Return (X, Y) of the center of cell containing provided text 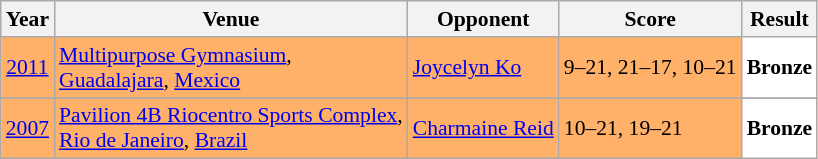
Joycelyn Ko (484, 68)
2011 (28, 68)
Pavilion 4B Riocentro Sports Complex,Rio de Janeiro, Brazil (231, 128)
Result (780, 19)
Charmaine Reid (484, 128)
Multipurpose Gymnasium,Guadalajara, Mexico (231, 68)
Opponent (484, 19)
Year (28, 19)
10–21, 19–21 (650, 128)
Score (650, 19)
9–21, 21–17, 10–21 (650, 68)
Venue (231, 19)
2007 (28, 128)
